Provide the (x, y) coordinate of the cell's center where the given text is located.  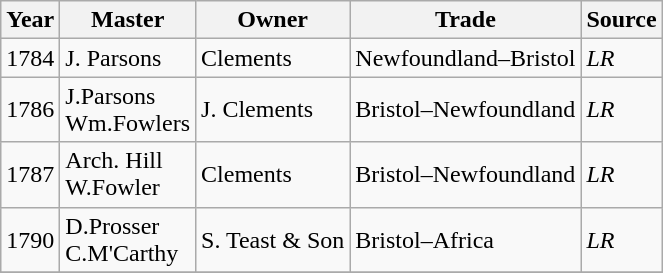
Master (128, 20)
J.Parsons Wm.Fowlers (128, 110)
Bristol–Africa (466, 240)
Source (622, 20)
Owner (273, 20)
1790 (30, 240)
J. Clements (273, 110)
Newfoundland–Bristol (466, 58)
J. Parsons (128, 58)
Year (30, 20)
Arch. HillW.Fowler (128, 174)
D.ProsserC.M'Carthy (128, 240)
1784 (30, 58)
Trade (466, 20)
1786 (30, 110)
S. Teast & Son (273, 240)
1787 (30, 174)
